Return the (X, Y) coordinate for the center point of the cell that contains the specified text.  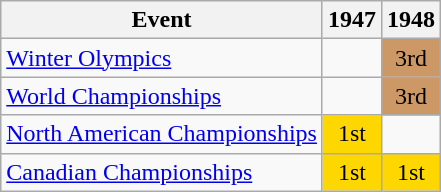
Canadian Championships (162, 172)
Event (162, 20)
Winter Olympics (162, 58)
World Championships (162, 96)
1948 (412, 20)
1947 (352, 20)
North American Championships (162, 134)
